Find where the given text appears and provide that cell's center as [X, Y] coordinate. 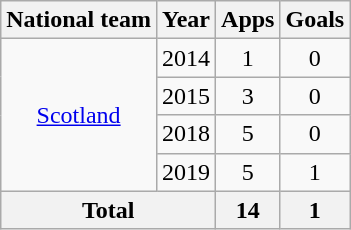
Goals [315, 20]
14 [248, 210]
2019 [186, 172]
Total [108, 210]
National team [79, 20]
2015 [186, 96]
2014 [186, 58]
Apps [248, 20]
2018 [186, 134]
3 [248, 96]
Scotland [79, 115]
Year [186, 20]
